Return [x, y] of the center of cell containing provided text 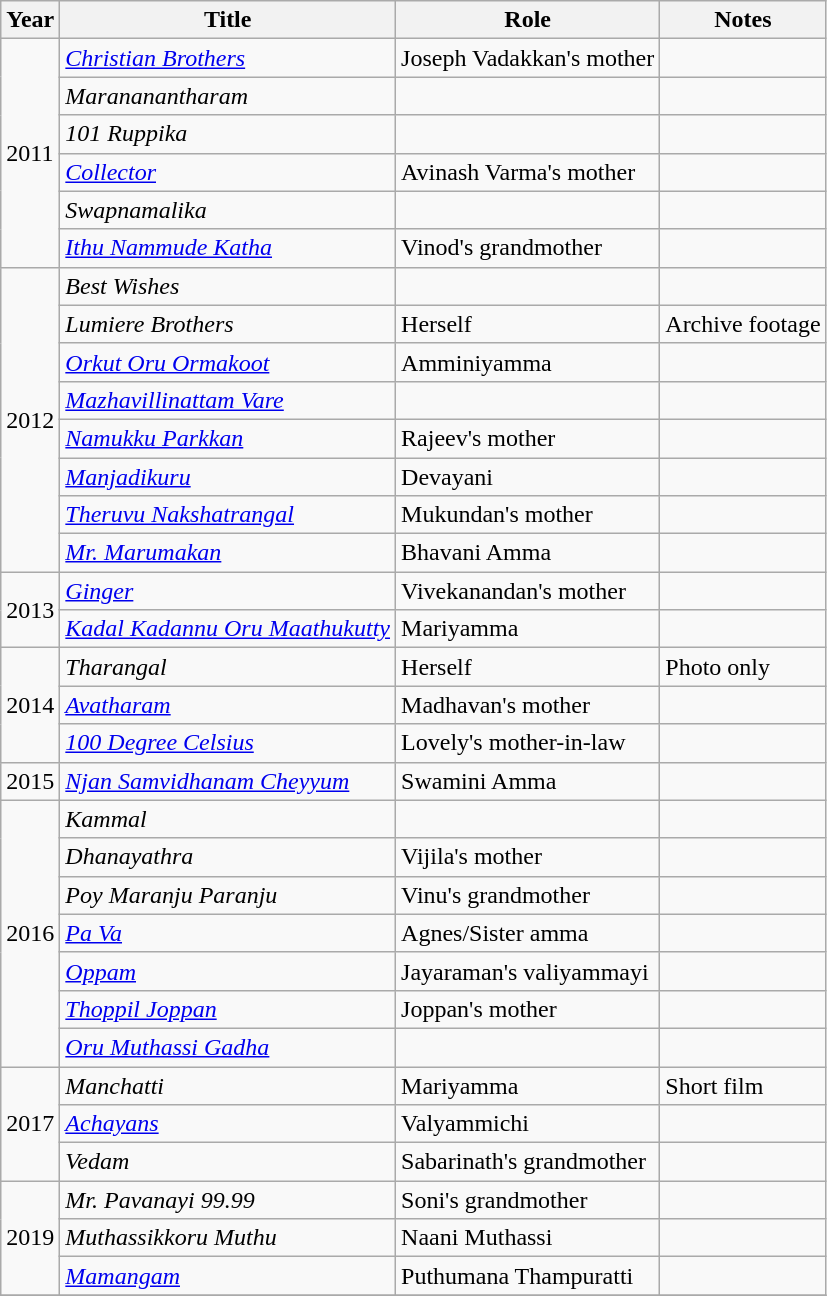
Year [30, 20]
Best Wishes [228, 286]
Madhavan's mother [528, 705]
Avinash Varma's mother [528, 172]
Short film [743, 1085]
Vinu's grandmother [528, 895]
Manchatti [228, 1085]
Jayaraman's valiyammayi [528, 971]
Lumiere Brothers [228, 324]
Marananantharam [228, 96]
Devayani [528, 477]
Orkut Oru Ormakoot [228, 362]
2015 [30, 781]
Lovely's mother-in-law [528, 743]
Role [528, 20]
Mr. Pavanayi 99.99 [228, 1200]
Oru Muthassi Gadha [228, 1047]
Theruvu Nakshatrangal [228, 515]
Notes [743, 20]
Amminiyamma [528, 362]
Poy Maranju Paranju [228, 895]
Bhavani Amma [528, 553]
Mazhavillinattam Vare [228, 400]
Title [228, 20]
2014 [30, 705]
Kammal [228, 819]
Njan Samvidhanam Cheyyum [228, 781]
Ginger [228, 591]
Vedam [228, 1162]
2012 [30, 419]
Naani Muthassi [528, 1238]
Namukku Parkkan [228, 438]
Ithu Nammude Katha [228, 248]
Pa Va [228, 933]
Vinod's grandmother [528, 248]
2013 [30, 610]
Collector [228, 172]
Rajeev's mother [528, 438]
Christian Brothers [228, 58]
Photo only [743, 667]
Tharangal [228, 667]
Sabarinath's grandmother [528, 1162]
Vivekanandan's mother [528, 591]
Manjadikuru [228, 477]
Puthumana Thampuratti [528, 1276]
Archive footage [743, 324]
Muthassikkoru Muthu [228, 1238]
2017 [30, 1123]
Valyammichi [528, 1124]
Kadal Kadannu Oru Maathukutty [228, 629]
Dhanayathra [228, 857]
Avatharam [228, 705]
2016 [30, 933]
Agnes/Sister amma [528, 933]
2019 [30, 1238]
Thoppil Joppan [228, 1009]
Mamangam [228, 1276]
Mr. Marumakan [228, 553]
101 Ruppika [228, 134]
Swapnamalika [228, 210]
Mukundan's mother [528, 515]
Joseph Vadakkan's mother [528, 58]
Soni's grandmother [528, 1200]
Joppan's mother [528, 1009]
2011 [30, 153]
100 Degree Celsius [228, 743]
Vijila's mother [528, 857]
Achayans [228, 1124]
Swamini Amma [528, 781]
Oppam [228, 971]
